Extract the (X, Y) coordinate from the center of the cell holding the provided text.  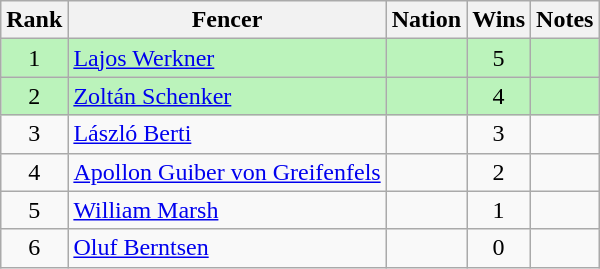
Zoltán Schenker (227, 96)
Nation (426, 20)
Oluf Berntsen (227, 248)
6 (34, 248)
László Berti (227, 134)
Wins (499, 20)
0 (499, 248)
Lajos Werkner (227, 58)
Rank (34, 20)
Apollon Guiber von Greifenfels (227, 172)
Fencer (227, 20)
William Marsh (227, 210)
Notes (565, 20)
